Pinpoint the cell where the given text exists, returning its [X, Y] midpoint coordinate. 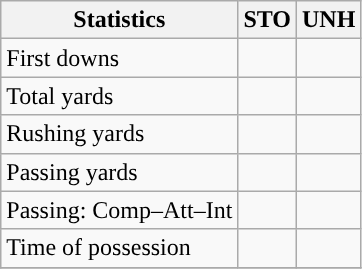
Passing yards [120, 172]
Passing: Comp–Att–Int [120, 210]
Total yards [120, 96]
First downs [120, 58]
Statistics [120, 20]
Rushing yards [120, 134]
UNH [329, 20]
Time of possession [120, 248]
STO [268, 20]
